For the text-containing cell, return its midpoint in [x, y] coordinate format. 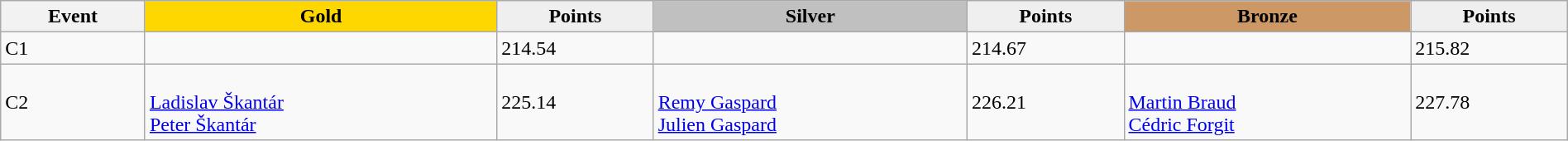
C2 [73, 102]
Ladislav ŠkantárPeter Škantár [321, 102]
Bronze [1267, 17]
C1 [73, 48]
Martin BraudCédric Forgit [1267, 102]
Remy GaspardJulien Gaspard [810, 102]
215.82 [1489, 48]
226.21 [1045, 102]
Silver [810, 17]
214.67 [1045, 48]
225.14 [576, 102]
Gold [321, 17]
Event [73, 17]
214.54 [576, 48]
227.78 [1489, 102]
